Return [X, Y] of the center of cell containing provided text 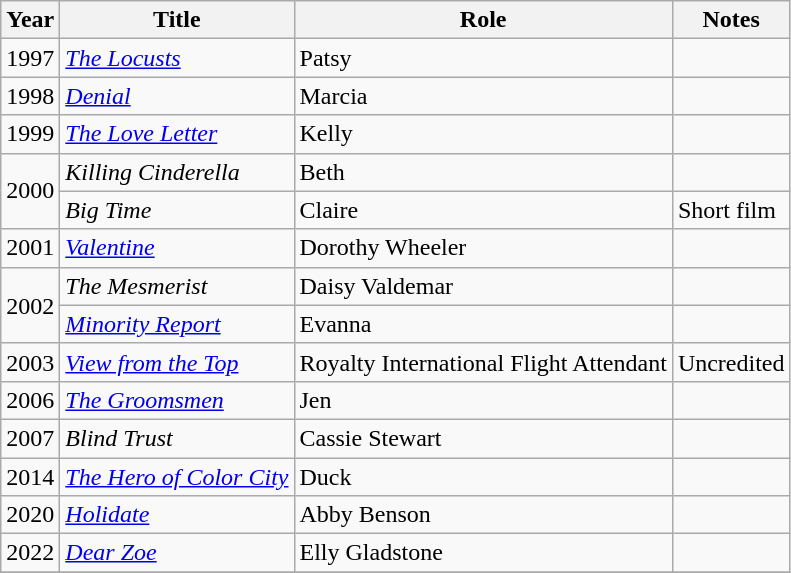
Claire [483, 210]
2001 [30, 248]
Abby Benson [483, 515]
Beth [483, 172]
Marcia [483, 96]
Daisy Valdemar [483, 286]
Dear Zoe [177, 553]
Duck [483, 477]
2007 [30, 438]
Denial [177, 96]
1997 [30, 58]
The Mesmerist [177, 286]
The Locusts [177, 58]
Elly Gladstone [483, 553]
Evanna [483, 324]
Jen [483, 400]
Uncredited [731, 362]
Cassie Stewart [483, 438]
Kelly [483, 134]
2014 [30, 477]
Patsy [483, 58]
Notes [731, 20]
2000 [30, 191]
Big Time [177, 210]
1998 [30, 96]
2020 [30, 515]
2006 [30, 400]
The Hero of Color City [177, 477]
1999 [30, 134]
2002 [30, 305]
Blind Trust [177, 438]
Year [30, 20]
2022 [30, 553]
Role [483, 20]
The Love Letter [177, 134]
Title [177, 20]
The Groomsmen [177, 400]
Valentine [177, 248]
Short film [731, 210]
Killing Cinderella [177, 172]
Royalty International Flight Attendant [483, 362]
View from the Top [177, 362]
2003 [30, 362]
Minority Report [177, 324]
Holidate [177, 515]
Dorothy Wheeler [483, 248]
